Extract the [x, y] coordinate from the center of the cell holding the provided text.  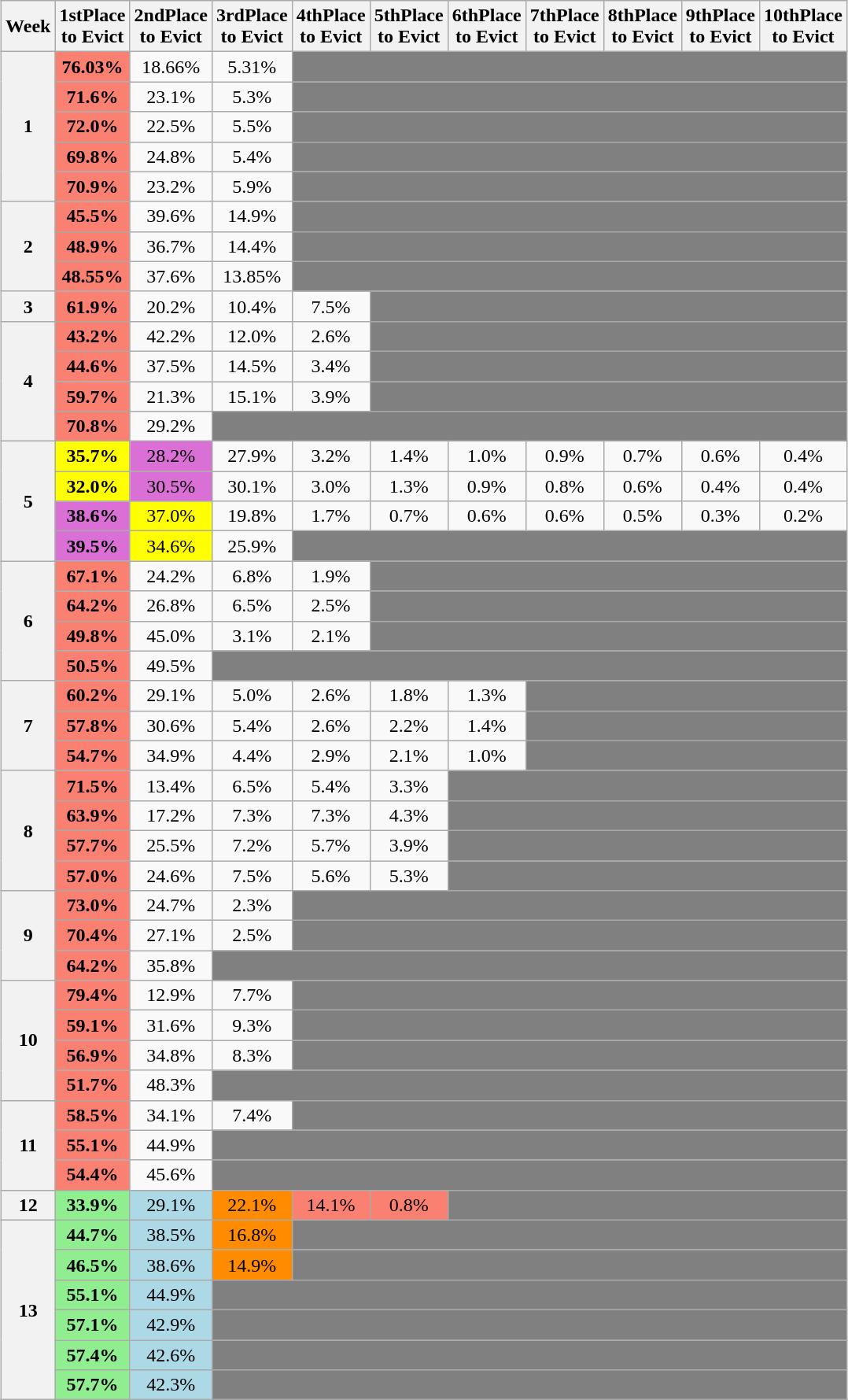
71.6% [93, 97]
4 [28, 381]
57.1% [93, 1324]
34.1% [171, 1115]
17.2% [171, 815]
67.1% [93, 576]
44.7% [93, 1235]
22.5% [171, 127]
14.4% [252, 246]
13 [28, 1309]
3rdPlaceto Evict [252, 27]
7.2% [252, 845]
49.8% [93, 636]
10 [28, 1040]
8 [28, 830]
1.7% [330, 516]
5.0% [252, 696]
60.2% [93, 696]
54.7% [93, 755]
3.3% [409, 785]
7.4% [252, 1115]
48.55% [93, 276]
70.9% [93, 187]
33.9% [93, 1205]
2.2% [409, 726]
49.5% [171, 666]
1stPlaceto Evict [93, 27]
56.9% [93, 1055]
24.2% [171, 576]
37.6% [171, 276]
46.5% [93, 1265]
23.1% [171, 97]
5.5% [252, 127]
14.5% [252, 366]
9thPlaceto Evict [721, 27]
10thPlaceto Evict [802, 27]
48.9% [93, 246]
24.8% [171, 157]
3.2% [330, 456]
57.4% [93, 1354]
4thPlaceto Evict [330, 27]
10.4% [252, 306]
27.1% [171, 936]
12 [28, 1205]
5.31% [252, 67]
50.5% [93, 666]
21.3% [171, 396]
58.5% [93, 1115]
32.0% [93, 486]
59.1% [93, 1025]
69.8% [93, 157]
42.9% [171, 1324]
25.9% [252, 546]
34.6% [171, 546]
1.8% [409, 696]
6thPlaceto Evict [486, 27]
6.8% [252, 576]
4.4% [252, 755]
28.2% [171, 456]
73.0% [93, 906]
31.6% [171, 1025]
0.3% [721, 516]
26.8% [171, 606]
70.8% [93, 427]
30.6% [171, 726]
1.9% [330, 576]
35.7% [93, 456]
8thPlaceto Evict [642, 27]
7.7% [252, 996]
1 [28, 127]
12.9% [171, 996]
71.5% [93, 785]
38.5% [171, 1235]
59.7% [93, 396]
45.5% [93, 216]
76.03% [93, 67]
63.9% [93, 815]
3.1% [252, 636]
44.6% [93, 366]
42.2% [171, 336]
37.0% [171, 516]
29.2% [171, 427]
13.4% [171, 785]
45.6% [171, 1175]
30.5% [171, 486]
20.2% [171, 306]
5 [28, 501]
7 [28, 726]
2 [28, 246]
2.9% [330, 755]
24.6% [171, 876]
39.6% [171, 216]
54.4% [93, 1175]
15.1% [252, 396]
35.8% [171, 966]
3 [28, 306]
5.9% [252, 187]
24.7% [171, 906]
9 [28, 936]
14.1% [330, 1205]
3.0% [330, 486]
7thPlaceto Evict [565, 27]
Week [28, 27]
0.5% [642, 516]
16.8% [252, 1235]
8.3% [252, 1055]
9.3% [252, 1025]
3.4% [330, 366]
6 [28, 621]
12.0% [252, 336]
22.1% [252, 1205]
37.5% [171, 366]
5.6% [330, 876]
57.8% [93, 726]
0.2% [802, 516]
25.5% [171, 845]
30.1% [252, 486]
11 [28, 1145]
23.2% [171, 187]
2ndPlaceto Evict [171, 27]
13.85% [252, 276]
43.2% [93, 336]
79.4% [93, 996]
5thPlaceto Evict [409, 27]
2.3% [252, 906]
4.3% [409, 815]
18.66% [171, 67]
5.7% [330, 845]
57.0% [93, 876]
48.3% [171, 1085]
42.6% [171, 1354]
19.8% [252, 516]
39.5% [93, 546]
45.0% [171, 636]
34.9% [171, 755]
36.7% [171, 246]
51.7% [93, 1085]
34.8% [171, 1055]
42.3% [171, 1385]
61.9% [93, 306]
70.4% [93, 936]
27.9% [252, 456]
72.0% [93, 127]
